Search for the cell housing the specified text and yield its [x, y] center coordinate. 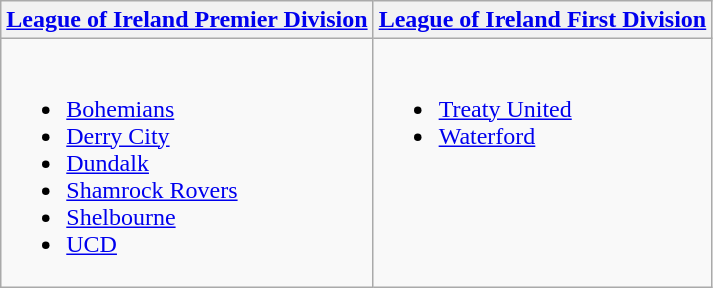
Treaty UnitedWaterford [542, 163]
League of Ireland Premier Division [187, 20]
League of Ireland First Division [542, 20]
BohemiansDerry CityDundalkShamrock RoversShelbourneUCD [187, 163]
